Detect which cell encompasses the target text, then output its (x, y) center coordinate. 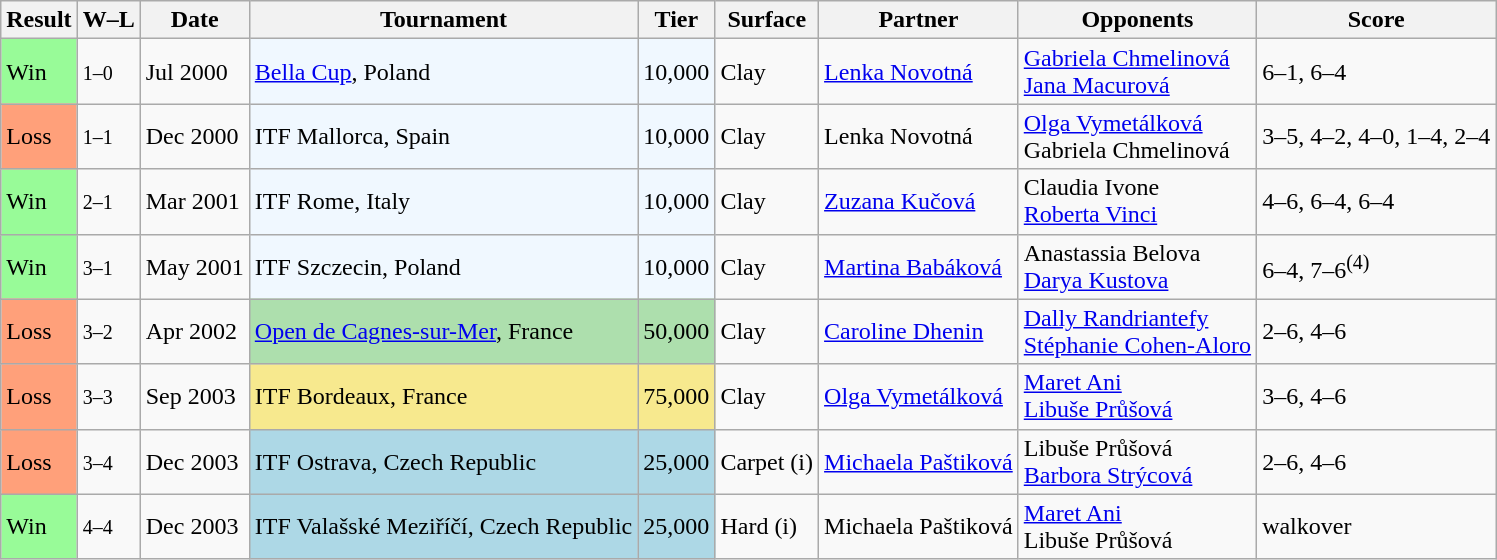
May 2001 (194, 266)
ITF Rome, Italy (444, 202)
Zuzana Kučová (919, 202)
Date (194, 20)
Anastassia Belova Darya Kustova (1137, 266)
Apr 2002 (194, 332)
Tournament (444, 20)
ITF Bordeaux, France (444, 396)
Dec 2000 (194, 136)
75,000 (676, 396)
ITF Ostrava, Czech Republic (444, 462)
ITF Mallorca, Spain (444, 136)
Hard (i) (767, 526)
2–1 (108, 202)
Carpet (i) (767, 462)
4–4 (108, 526)
Olga Vymetálková (919, 396)
3–1 (108, 266)
Bella Cup, Poland (444, 72)
3–3 (108, 396)
6–1, 6–4 (1376, 72)
Libuše Průšová Barbora Strýcová (1137, 462)
Claudia Ivone Roberta Vinci (1137, 202)
6–4, 7–6(4) (1376, 266)
Open de Cagnes-sur-Mer, France (444, 332)
1–1 (108, 136)
3–2 (108, 332)
3–5, 4–2, 4–0, 1–4, 2–4 (1376, 136)
1–0 (108, 72)
Dally Randriantefy Stéphanie Cohen-Aloro (1137, 332)
Sep 2003 (194, 396)
Score (1376, 20)
Martina Babáková (919, 266)
Olga Vymetálková Gabriela Chmelinová (1137, 136)
Tier (676, 20)
ITF Szczecin, Poland (444, 266)
walkover (1376, 526)
3–4 (108, 462)
Jul 2000 (194, 72)
Gabriela Chmelinová Jana Macurová (1137, 72)
W–L (108, 20)
Opponents (1137, 20)
Caroline Dhenin (919, 332)
50,000 (676, 332)
Surface (767, 20)
ITF Valašské Meziříčí, Czech Republic (444, 526)
Partner (919, 20)
Mar 2001 (194, 202)
Result (39, 20)
3–6, 4–6 (1376, 396)
4–6, 6–4, 6–4 (1376, 202)
